Find where the given text appears and provide that cell's center as [x, y] coordinate. 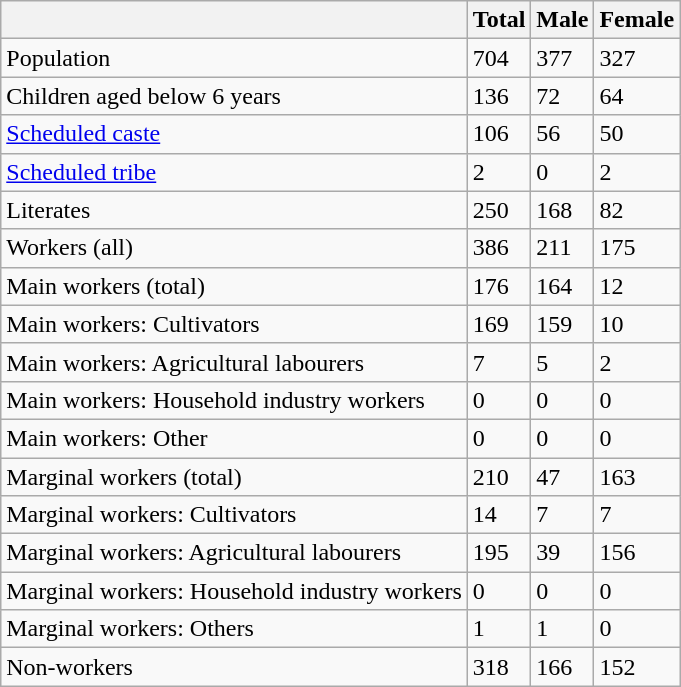
10 [637, 324]
Female [637, 20]
47 [562, 477]
156 [637, 553]
377 [562, 58]
Main workers: Household industry workers [234, 400]
704 [499, 58]
50 [637, 134]
166 [562, 667]
Literates [234, 210]
175 [637, 248]
Marginal workers (total) [234, 477]
Population [234, 58]
82 [637, 210]
Workers (all) [234, 248]
211 [562, 248]
Main workers (total) [234, 286]
168 [562, 210]
12 [637, 286]
Main workers: Agricultural labourers [234, 362]
14 [499, 515]
Scheduled tribe [234, 172]
Non-workers [234, 667]
169 [499, 324]
Marginal workers: Others [234, 629]
Marginal workers: Agricultural labourers [234, 553]
Main workers: Cultivators [234, 324]
5 [562, 362]
327 [637, 58]
106 [499, 134]
Total [499, 20]
159 [562, 324]
64 [637, 96]
386 [499, 248]
152 [637, 667]
Main workers: Other [234, 438]
163 [637, 477]
250 [499, 210]
318 [499, 667]
164 [562, 286]
Marginal workers: Cultivators [234, 515]
176 [499, 286]
56 [562, 134]
136 [499, 96]
Marginal workers: Household industry workers [234, 591]
Children aged below 6 years [234, 96]
195 [499, 553]
39 [562, 553]
Male [562, 20]
Scheduled caste [234, 134]
72 [562, 96]
210 [499, 477]
